Capture the cell that displays the provided text and extract its (X, Y) central coordinate. 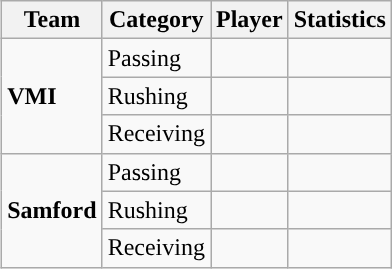
Statistics (340, 20)
Team (52, 20)
VMI (52, 96)
Category (156, 20)
Samford (52, 210)
Player (249, 20)
